Locate the cell with the specified text and output its (x, y) center coordinate. 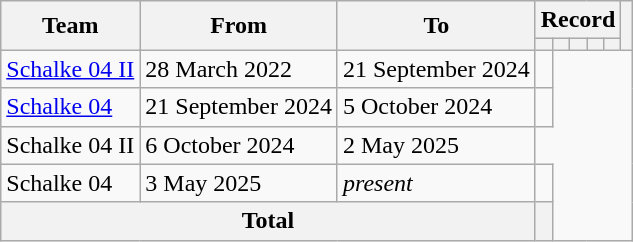
Team (70, 26)
Total (268, 221)
2 May 2025 (436, 145)
present (436, 183)
From (239, 26)
To (436, 26)
5 October 2024 (436, 107)
Record (578, 20)
3 May 2025 (239, 183)
6 October 2024 (239, 145)
28 March 2022 (239, 69)
